Search for the cell housing the specified text and yield its [x, y] center coordinate. 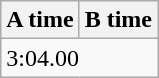
B time [118, 20]
3:04.00 [80, 58]
A time [40, 20]
